Determine the [X, Y] coordinate at the center of the cell enclosing the given text.  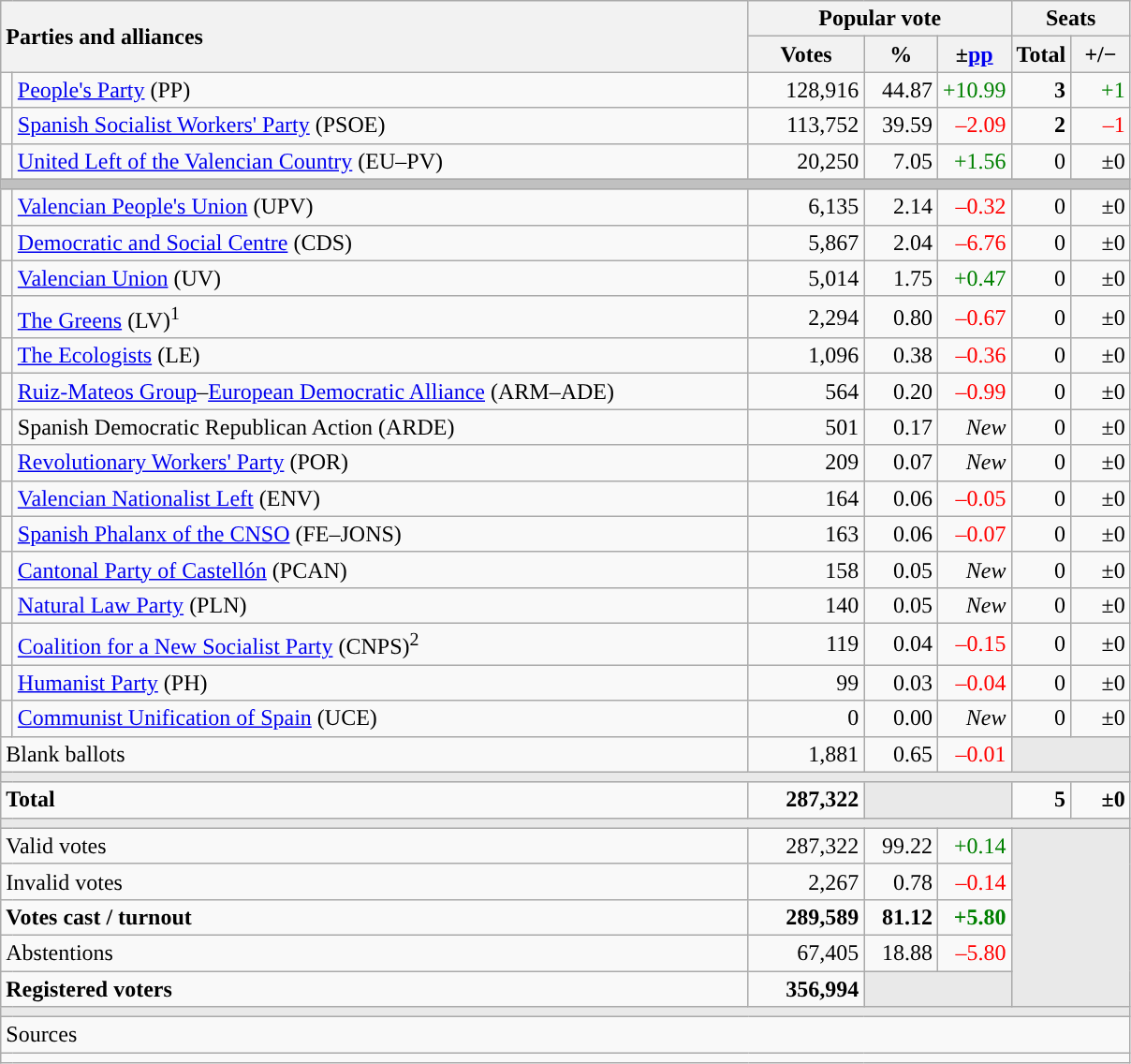
0.07 [901, 463]
+/− [1101, 54]
99.22 [901, 846]
–0.07 [974, 534]
Spanish Democratic Republican Action (ARDE) [380, 427]
18.88 [901, 953]
–0.99 [974, 392]
44.87 [901, 90]
0.65 [901, 754]
People's Party (PP) [380, 90]
The Ecologists (LE) [380, 356]
113,752 [806, 126]
Parties and alliances [375, 37]
0.04 [901, 644]
–2.09 [974, 126]
+0.47 [974, 278]
+0.14 [974, 846]
±pp [974, 54]
0.20 [901, 392]
–0.36 [974, 356]
0.03 [901, 683]
3 [1041, 90]
–1 [1101, 126]
158 [806, 569]
128,916 [806, 90]
119 [806, 644]
Ruiz-Mateos Group–European Democratic Alliance (ARM–ADE) [380, 392]
0.38 [901, 356]
2.04 [901, 243]
–0.05 [974, 498]
United Left of the Valencian Country (EU–PV) [380, 161]
Coalition for a New Socialist Party (CNPS)2 [380, 644]
0.80 [901, 317]
Blank ballots [375, 754]
–0.14 [974, 881]
% [901, 54]
Seats [1071, 19]
The Greens (LV)1 [380, 317]
Humanist Party (PH) [380, 683]
7.05 [901, 161]
Valencian Nationalist Left (ENV) [380, 498]
–0.04 [974, 683]
Democratic and Social Centre (CDS) [380, 243]
289,589 [806, 917]
Cantonal Party of Castellón (PCAN) [380, 569]
Spanish Phalanx of the CNSO (FE–JONS) [380, 534]
Revolutionary Workers' Party (POR) [380, 463]
2.14 [901, 207]
99 [806, 683]
2,294 [806, 317]
5,867 [806, 243]
–0.67 [974, 317]
5 [1041, 800]
1.75 [901, 278]
0.00 [901, 718]
Valencian Union (UV) [380, 278]
0.17 [901, 427]
+5.80 [974, 917]
Natural Law Party (PLN) [380, 605]
163 [806, 534]
Sources [565, 1035]
–5.80 [974, 953]
–6.76 [974, 243]
–0.01 [974, 754]
67,405 [806, 953]
+10.99 [974, 90]
Votes [806, 54]
564 [806, 392]
–0.15 [974, 644]
140 [806, 605]
Abstentions [375, 953]
Invalid votes [375, 881]
0.78 [901, 881]
1,881 [806, 754]
1,096 [806, 356]
356,994 [806, 989]
+1 [1101, 90]
Spanish Socialist Workers' Party (PSOE) [380, 126]
164 [806, 498]
2,267 [806, 881]
6,135 [806, 207]
Communist Unification of Spain (UCE) [380, 718]
209 [806, 463]
2 [1041, 126]
Votes cast / turnout [375, 917]
Popular vote [880, 19]
Valencian People's Union (UPV) [380, 207]
501 [806, 427]
39.59 [901, 126]
20,250 [806, 161]
Registered voters [375, 989]
Valid votes [375, 846]
+1.56 [974, 161]
5,014 [806, 278]
–0.32 [974, 207]
81.12 [901, 917]
